Determine the (x, y) coordinate at the center of the cell enclosing the given text.  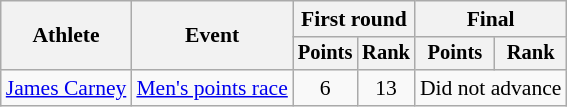
13 (386, 88)
6 (325, 88)
Did not advance (491, 88)
Athlete (66, 36)
First round (354, 19)
James Carney (66, 88)
Event (212, 36)
Final (491, 19)
Men's points race (212, 88)
